Output the [X, Y] coordinate of the center of the cell containing the given text.  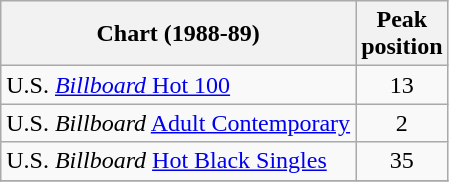
U.S. Billboard Hot 100 [178, 85]
U.S. Billboard Adult Contemporary [178, 123]
Chart (1988-89) [178, 34]
35 [402, 161]
13 [402, 85]
U.S. Billboard Hot Black Singles [178, 161]
Peakposition [402, 34]
2 [402, 123]
